From the cell containing the given text, extract its center point as [X, Y] coordinate. 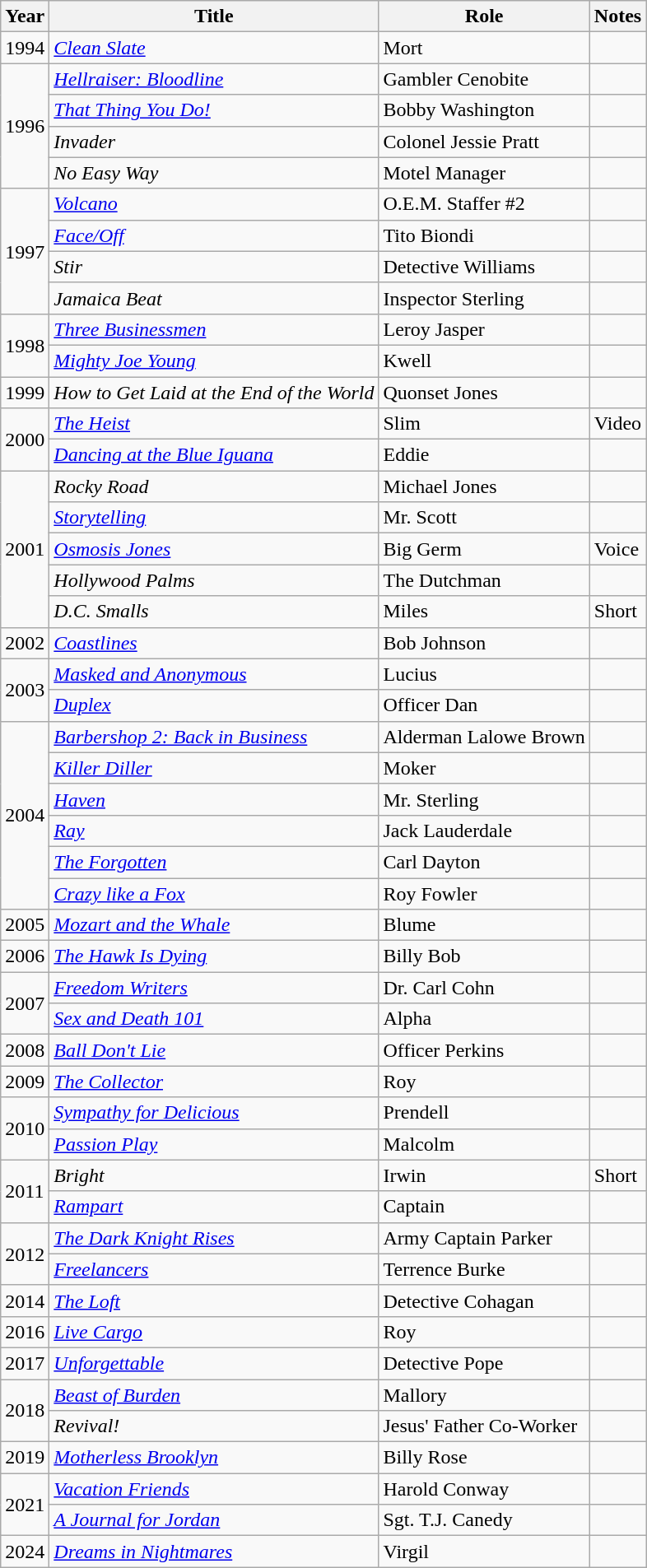
Passion Play [214, 1144]
Role [484, 16]
1997 [25, 251]
Leroy Jasper [484, 329]
1998 [25, 345]
Roy Fowler [484, 893]
1999 [25, 393]
D.C. Smalls [214, 612]
Irwin [484, 1175]
Malcolm [484, 1144]
2010 [25, 1128]
Sex and Death 101 [214, 1019]
Voice [617, 549]
Eddie [484, 455]
Slim [484, 424]
Barbershop 2: Back in Business [214, 737]
2001 [25, 549]
Haven [214, 799]
2008 [25, 1050]
The Heist [214, 424]
Michael Jones [484, 486]
Dr. Carl Cohn [484, 988]
Quonset Jones [484, 393]
Prendell [484, 1113]
2006 [25, 956]
1996 [25, 126]
That Thing You Do! [214, 110]
Mr. Scott [484, 518]
2000 [25, 440]
Killer Diller [214, 768]
Hellraiser: Bloodline [214, 79]
2016 [25, 1332]
O.E.M. Staffer #2 [484, 204]
Gambler Cenobite [484, 79]
Dreams in Nightmares [214, 1552]
Freedom Writers [214, 988]
2018 [25, 1411]
Bright [214, 1175]
Billy Bob [484, 956]
Mozart and the Whale [214, 925]
The Forgotten [214, 862]
The Loft [214, 1300]
Detective Cohagan [484, 1300]
Invader [214, 142]
Face/Off [214, 235]
Osmosis Jones [214, 549]
Big Germ [484, 549]
Captain [484, 1207]
2024 [25, 1552]
Ball Don't Lie [214, 1050]
Colonel Jessie Pratt [484, 142]
Sympathy for Delicious [214, 1113]
Harold Conway [484, 1489]
2004 [25, 815]
The Hawk Is Dying [214, 956]
The Dark Knight Rises [214, 1238]
Volcano [214, 204]
2021 [25, 1505]
Ray [214, 831]
Kwell [484, 361]
2014 [25, 1300]
The Collector [214, 1082]
Detective Pope [484, 1363]
Inspector Sterling [484, 298]
2012 [25, 1254]
Hollywood Palms [214, 580]
2002 [25, 643]
Motherless Brooklyn [214, 1458]
Lucius [484, 674]
Mallory [484, 1395]
2009 [25, 1082]
The Dutchman [484, 580]
Mr. Sterling [484, 799]
Army Captain Parker [484, 1238]
Jamaica Beat [214, 298]
2017 [25, 1363]
Year [25, 16]
Freelancers [214, 1269]
Billy Rose [484, 1458]
A Journal for Jordan [214, 1520]
1994 [25, 48]
Jesus' Father Co-Worker [484, 1426]
Clean Slate [214, 48]
Masked and Anonymous [214, 674]
2005 [25, 925]
Motel Manager [484, 173]
Mort [484, 48]
Duplex [214, 705]
Bob Johnson [484, 643]
Tito Biondi [484, 235]
Coastlines [214, 643]
Detective Williams [484, 267]
Storytelling [214, 518]
Officer Perkins [484, 1050]
Unforgettable [214, 1363]
2011 [25, 1191]
Notes [617, 16]
Stir [214, 267]
Sgt. T.J. Canedy [484, 1520]
Beast of Burden [214, 1395]
Title [214, 16]
Alderman Lalowe Brown [484, 737]
Terrence Burke [484, 1269]
Jack Lauderdale [484, 831]
2007 [25, 1003]
2019 [25, 1458]
How to Get Laid at the End of the World [214, 393]
Carl Dayton [484, 862]
Rampart [214, 1207]
Rocky Road [214, 486]
Vacation Friends [214, 1489]
Crazy like a Fox [214, 893]
Bobby Washington [484, 110]
Revival! [214, 1426]
Three Businessmen [214, 329]
No Easy Way [214, 173]
Live Cargo [214, 1332]
Mighty Joe Young [214, 361]
Virgil [484, 1552]
Miles [484, 612]
Moker [484, 768]
Dancing at the Blue Iguana [214, 455]
2003 [25, 690]
Officer Dan [484, 705]
Blume [484, 925]
Alpha [484, 1019]
Video [617, 424]
